Identify which cell holds the provided text, then report its [X, Y] central coordinate. 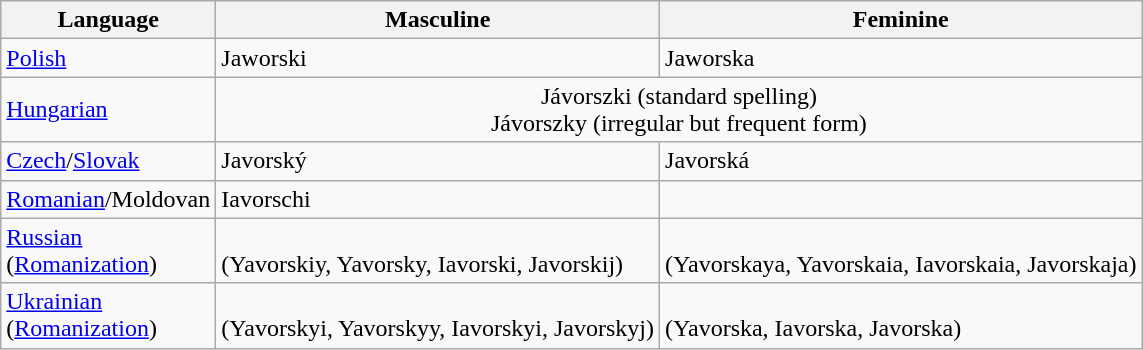
Romanian/Moldovan [108, 199]
(Yavorskyi, Yavorskyy, Iavorskyi, Javorskyj) [438, 316]
Jávorszki (standard spelling) Jávorszky (irregular but frequent form) [679, 110]
(Yavorska, Iavorska, Javorska) [902, 316]
Javorský [438, 161]
Czech/Slovak [108, 161]
(Yavorskiy, Yavorsky, Iavorski, Javorskij) [438, 250]
Jaworska [902, 58]
Javorská [902, 161]
Iavorschi [438, 199]
Hungarian [108, 110]
Russian (Romanization) [108, 250]
(Yavorskaya, Yavorskaia, Iavorskaia, Javorskaja) [902, 250]
Feminine [902, 20]
Ukrainian (Romanization) [108, 316]
Language [108, 20]
Masculine [438, 20]
Polish [108, 58]
Jaworski [438, 58]
